Search for the cell housing the specified text and yield its (X, Y) center coordinate. 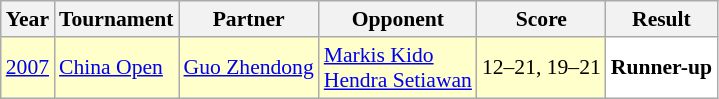
Guo Zhendong (249, 68)
Result (662, 19)
Tournament (116, 19)
Runner-up (662, 68)
Year (28, 19)
China Open (116, 68)
2007 (28, 68)
Partner (249, 19)
Score (542, 19)
12–21, 19–21 (542, 68)
Markis Kido Hendra Setiawan (398, 68)
Opponent (398, 19)
